Find where the given text appears and provide that cell's center as [x, y] coordinate. 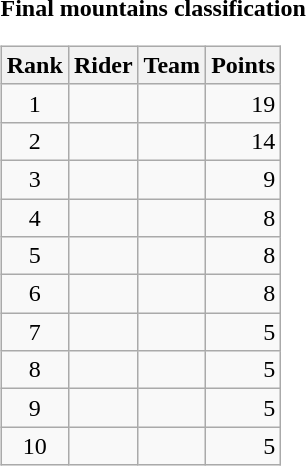
10 [34, 446]
2 [34, 141]
4 [34, 217]
3 [34, 179]
Rank [34, 65]
1 [34, 103]
14 [244, 141]
Rider [103, 65]
Team [172, 65]
6 [34, 294]
Points [244, 65]
7 [34, 332]
19 [244, 103]
